Return [x, y] of the center of cell containing provided text 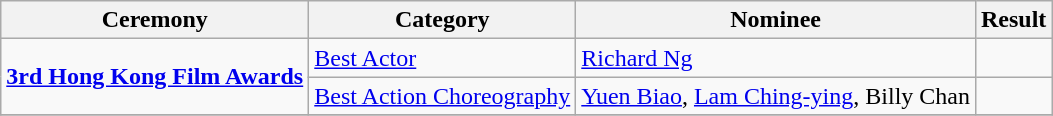
Best Action Choreography [442, 96]
Result [1013, 20]
Best Actor [442, 58]
Ceremony [155, 20]
Category [442, 20]
3rd Hong Kong Film Awards [155, 77]
Richard Ng [776, 58]
Nominee [776, 20]
Yuen Biao, Lam Ching-ying, Billy Chan [776, 96]
